Provide the [X, Y] coordinate of the cell's center where the given text is located.  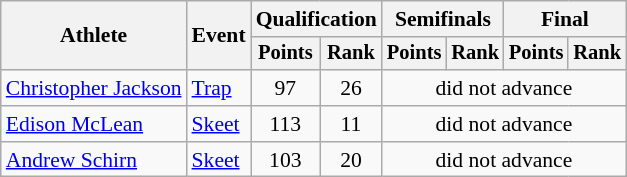
11 [351, 124]
97 [286, 88]
Christopher Jackson [94, 88]
Event [219, 36]
Trap [219, 88]
113 [286, 124]
Athlete [94, 36]
Skeet [219, 124]
Semifinals [443, 19]
Qualification [316, 19]
Edison McLean [94, 124]
Final [565, 19]
26 [351, 88]
